Extract the [X, Y] coordinate from the center of the cell holding the provided text.  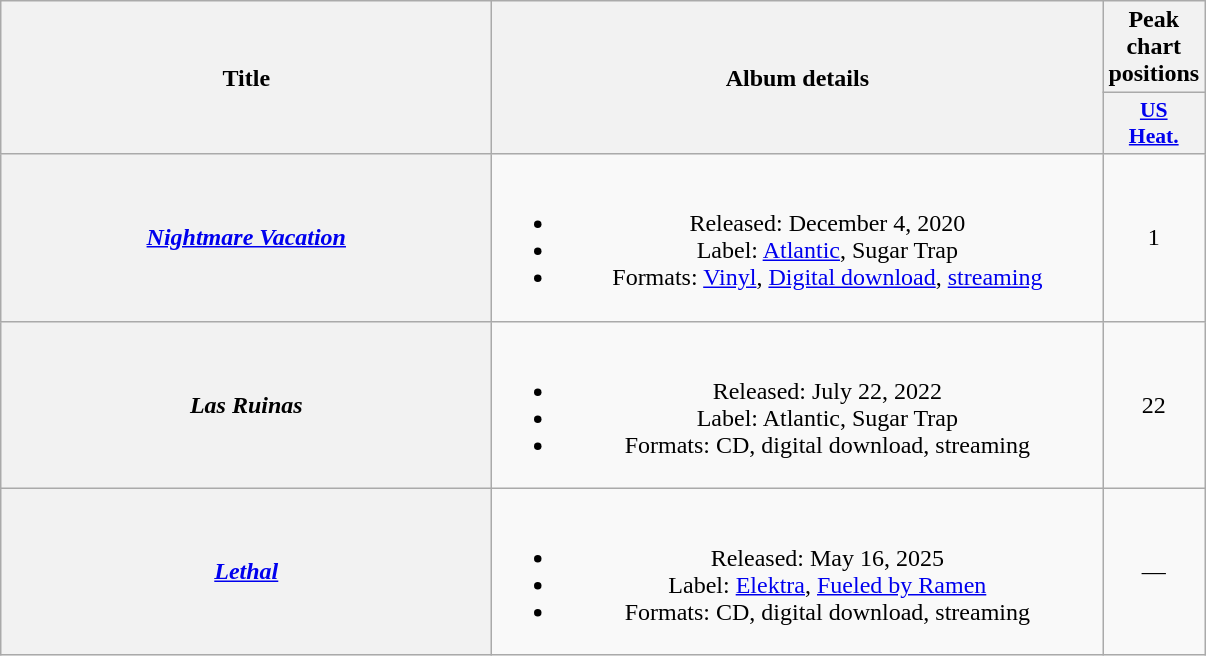
Peak chart positions [1154, 47]
Nightmare Vacation [246, 238]
22 [1154, 404]
Title [246, 78]
Released: May 16, 2025Label: Elektra, Fueled by RamenFormats: CD, digital download, streaming [798, 572]
1 [1154, 238]
— [1154, 572]
Las Ruinas [246, 404]
Lethal [246, 572]
Released: December 4, 2020Label: Atlantic, Sugar TrapFormats: Vinyl, Digital download, streaming [798, 238]
Album details [798, 78]
USHeat. [1154, 124]
Released: July 22, 2022Label: Atlantic, Sugar TrapFormats: CD, digital download, streaming [798, 404]
